Extract the (x, y) coordinate from the center of the cell holding the provided text.  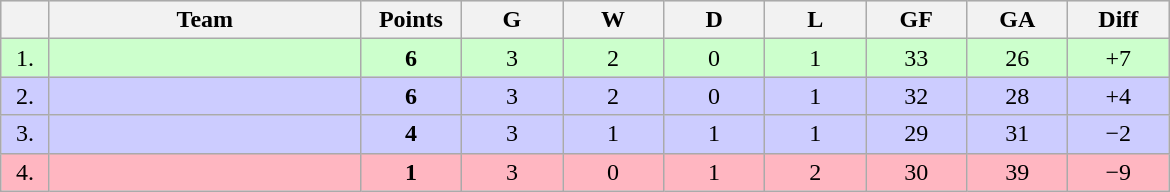
4 (410, 134)
Diff (1118, 20)
30 (916, 172)
−9 (1118, 172)
33 (916, 58)
31 (1018, 134)
−2 (1118, 134)
G (512, 20)
L (816, 20)
3. (26, 134)
2. (26, 96)
32 (916, 96)
GF (916, 20)
D (714, 20)
GA (1018, 20)
29 (916, 134)
+4 (1118, 96)
Points (410, 20)
1. (26, 58)
39 (1018, 172)
+7 (1118, 58)
4. (26, 172)
26 (1018, 58)
W (612, 20)
Team (204, 20)
28 (1018, 96)
